From the cell containing the given text, extract its center point as (X, Y) coordinate. 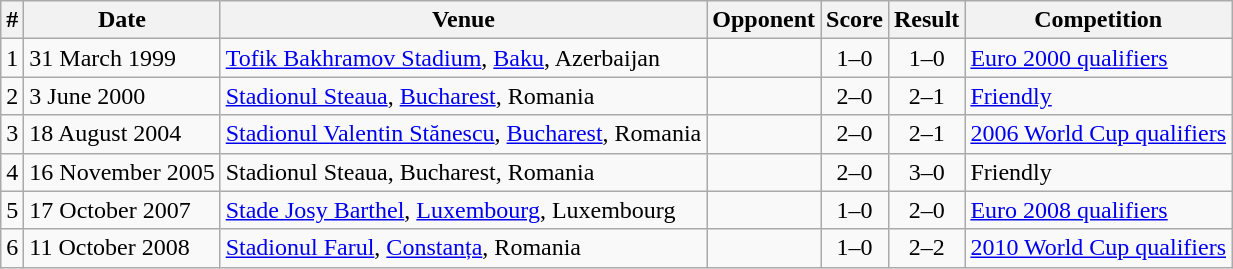
# (12, 20)
1 (12, 58)
Venue (464, 20)
16 November 2005 (122, 172)
4 (12, 172)
Opponent (764, 20)
2006 World Cup qualifiers (1098, 134)
Stadionul Farul, Constanța, Romania (464, 248)
11 October 2008 (122, 248)
2010 World Cup qualifiers (1098, 248)
Competition (1098, 20)
6 (12, 248)
18 August 2004 (122, 134)
3–0 (926, 172)
31 March 1999 (122, 58)
Date (122, 20)
Stade Josy Barthel, Luxembourg, Luxembourg (464, 210)
3 June 2000 (122, 96)
17 October 2007 (122, 210)
Euro 2008 qualifiers (1098, 210)
Result (926, 20)
2–2 (926, 248)
Stadionul Valentin Stănescu, Bucharest, Romania (464, 134)
Score (854, 20)
2 (12, 96)
5 (12, 210)
Euro 2000 qualifiers (1098, 58)
Tofik Bakhramov Stadium, Baku, Azerbaijan (464, 58)
3 (12, 134)
